Provide the (X, Y) coordinate of the cell's center where the given text is located.  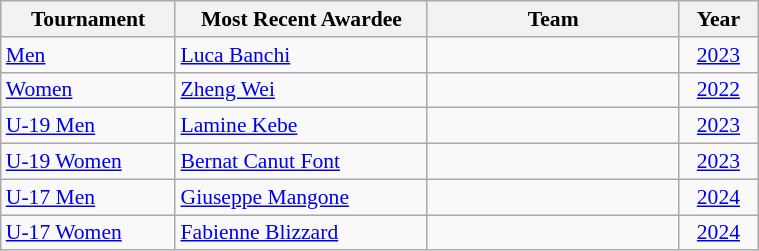
Zheng Wei (301, 90)
U-19 Women (88, 162)
Luca Banchi (301, 55)
Team (553, 19)
U-17 Women (88, 233)
Year (718, 19)
Lamine Kebe (301, 126)
Men (88, 55)
Fabienne Blizzard (301, 233)
Women (88, 90)
Most Recent Awardee (301, 19)
Tournament (88, 19)
Giuseppe Mangone (301, 197)
Bernat Canut Font (301, 162)
U-17 Men (88, 197)
U-19 Men (88, 126)
2022 (718, 90)
